Find where the given text appears and provide that cell's center as [x, y] coordinate. 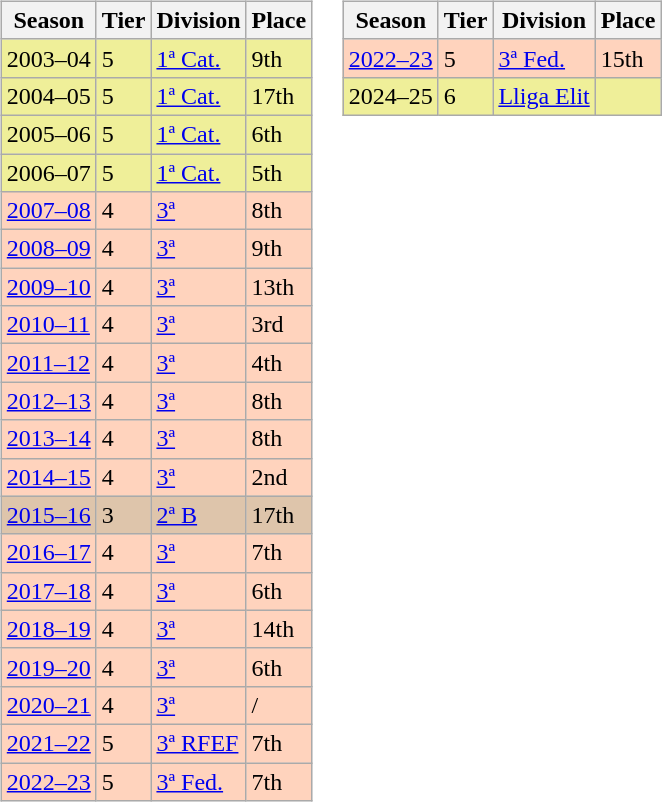
2013–14 [48, 439]
2005–06 [48, 134]
2014–15 [48, 477]
3 [124, 515]
2009–10 [48, 287]
2021–22 [48, 743]
13th [279, 287]
2006–07 [48, 173]
2ª B [198, 515]
4th [279, 363]
2004–05 [48, 96]
2008–09 [48, 249]
2019–20 [48, 667]
2020–21 [48, 705]
15th [628, 58]
5th [279, 173]
2010–11 [48, 325]
2024–25 [390, 96]
2007–08 [48, 211]
2011–12 [48, 363]
Lliga Elit [544, 96]
/ [279, 705]
2015–16 [48, 515]
2nd [279, 477]
2012–13 [48, 401]
14th [279, 629]
2003–04 [48, 58]
2017–18 [48, 591]
2018–19 [48, 629]
3ª RFEF [198, 743]
2016–17 [48, 553]
6 [466, 96]
3rd [279, 325]
